Return [X, Y] of the center of cell containing provided text 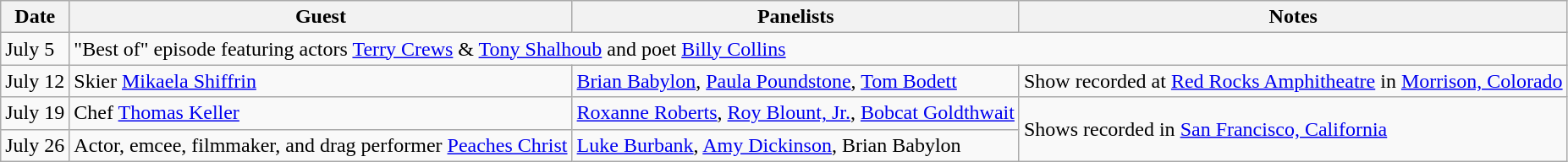
Chef Thomas Keller [321, 113]
July 26 [36, 145]
Roxanne Roberts, Roy Blount, Jr., Bobcat Goldthwait [795, 113]
Notes [1293, 17]
Actor, emcee, filmmaker, and drag performer Peaches Christ [321, 145]
"Best of" episode featuring actors Terry Crews & Tony Shalhoub and poet Billy Collins [818, 49]
July 19 [36, 113]
Show recorded at Red Rocks Amphitheatre in Morrison, Colorado [1293, 81]
Luke Burbank, Amy Dickinson, Brian Babylon [795, 145]
Shows recorded in San Francisco, California [1293, 129]
Date [36, 17]
Brian Babylon, Paula Poundstone, Tom Bodett [795, 81]
Guest [321, 17]
Panelists [795, 17]
July 5 [36, 49]
July 12 [36, 81]
Skier Mikaela Shiffrin [321, 81]
